Search for the cell housing the specified text and yield its (x, y) center coordinate. 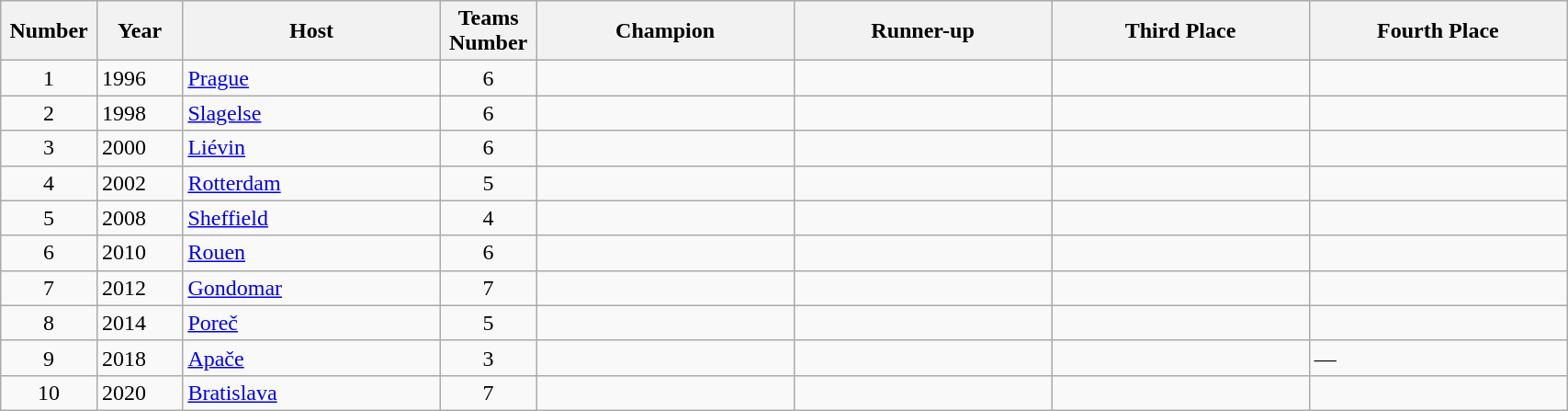
Fourth Place (1438, 31)
10 (50, 393)
2020 (140, 393)
Host (311, 31)
2002 (140, 183)
Champion (665, 31)
Rotterdam (311, 183)
Runner-up (922, 31)
Liévin (311, 148)
2010 (140, 253)
Year (140, 31)
Bratislava (311, 393)
1998 (140, 113)
1996 (140, 78)
2008 (140, 218)
Apače (311, 358)
2014 (140, 323)
Rouen (311, 253)
Teams Number (489, 31)
9 (50, 358)
2018 (140, 358)
Poreč (311, 323)
8 (50, 323)
Number (50, 31)
Third Place (1180, 31)
Prague (311, 78)
2012 (140, 288)
Gondomar (311, 288)
— (1438, 358)
Slagelse (311, 113)
2 (50, 113)
Sheffield (311, 218)
2000 (140, 148)
1 (50, 78)
